From the cell containing the given text, extract its center point as (X, Y) coordinate. 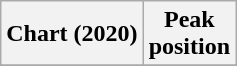
Peakposition (189, 34)
Chart (2020) (72, 34)
